Capture the cell that displays the provided text and extract its (X, Y) central coordinate. 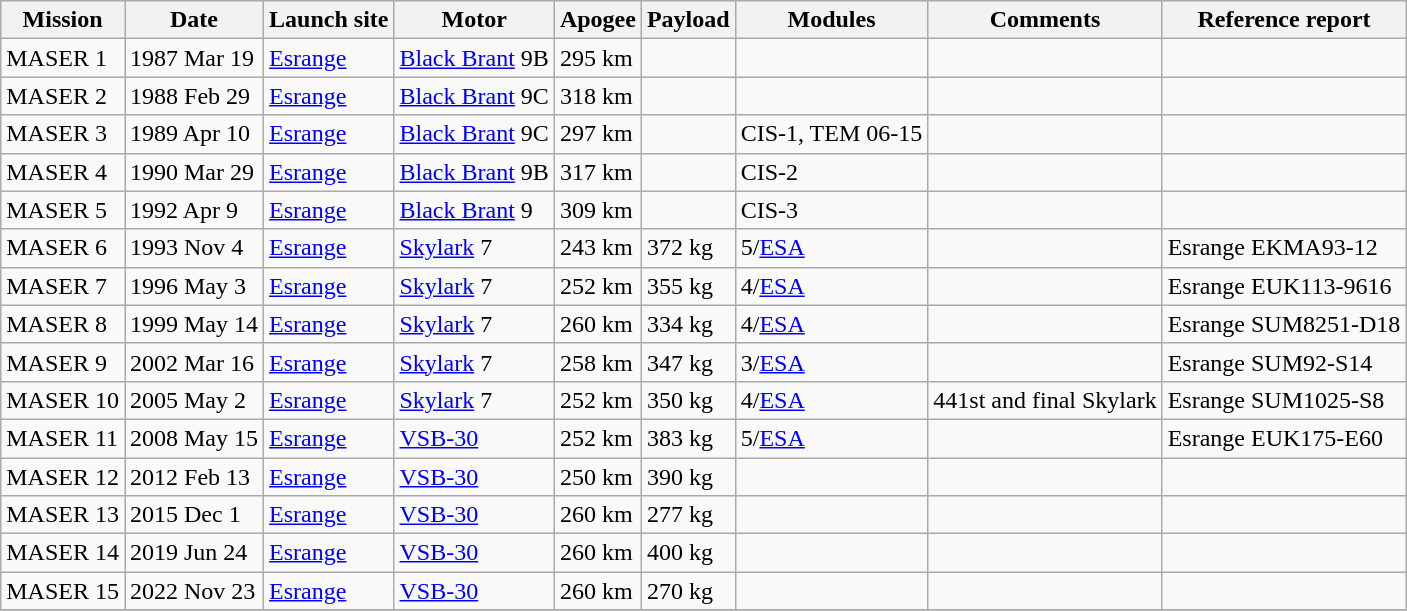
CIS-1, TEM 06-15 (832, 134)
2019 Jun 24 (194, 553)
1993 Nov 4 (194, 248)
1999 May 14 (194, 324)
Launch site (329, 20)
MASER 5 (63, 210)
MASER 15 (63, 591)
MASER 2 (63, 96)
MASER 8 (63, 324)
297 km (598, 134)
295 km (598, 58)
441st and final Skylark (1045, 400)
Modules (832, 20)
MASER 3 (63, 134)
334 kg (688, 324)
MASER 1 (63, 58)
MASER 6 (63, 248)
1996 May 3 (194, 286)
390 kg (688, 477)
2022 Nov 23 (194, 591)
1987 Mar 19 (194, 58)
309 km (598, 210)
355 kg (688, 286)
Black Brant 9 (474, 210)
MASER 10 (63, 400)
2002 Mar 16 (194, 362)
2008 May 15 (194, 438)
400 kg (688, 553)
Mission (63, 20)
Esrange SUM92-S14 (1284, 362)
MASER 4 (63, 172)
MASER 12 (63, 477)
Esrange EUK175-E60 (1284, 438)
Payload (688, 20)
Esrange EUK113-9616 (1284, 286)
CIS-2 (832, 172)
1992 Apr 9 (194, 210)
2015 Dec 1 (194, 515)
Apogee (598, 20)
Date (194, 20)
Esrange SUM8251-D18 (1284, 324)
MASER 9 (63, 362)
347 kg (688, 362)
MASER 11 (63, 438)
Motor (474, 20)
372 kg (688, 248)
MASER 14 (63, 553)
243 km (598, 248)
3/ESA (832, 362)
CIS-3 (832, 210)
270 kg (688, 591)
Reference report (1284, 20)
Esrange EKMA93-12 (1284, 248)
2012 Feb 13 (194, 477)
1990 Mar 29 (194, 172)
MASER 13 (63, 515)
MASER 7 (63, 286)
383 kg (688, 438)
2005 May 2 (194, 400)
250 km (598, 477)
Comments (1045, 20)
350 kg (688, 400)
1989 Apr 10 (194, 134)
Esrange SUM1025-S8 (1284, 400)
258 km (598, 362)
1988 Feb 29 (194, 96)
317 km (598, 172)
318 km (598, 96)
277 kg (688, 515)
